Locate the cell with the specified text and output its [X, Y] center coordinate. 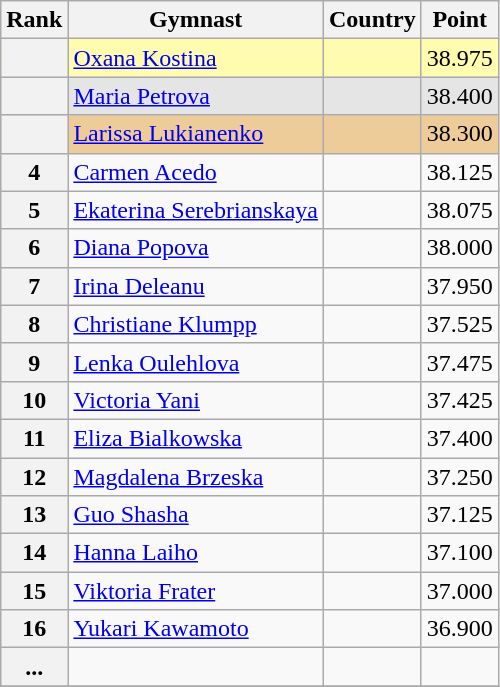
11 [34, 438]
Yukari Kawamoto [196, 629]
37.475 [460, 362]
15 [34, 591]
38.400 [460, 96]
Ekaterina Serebrianskaya [196, 210]
Viktoria Frater [196, 591]
7 [34, 286]
4 [34, 172]
5 [34, 210]
Victoria Yani [196, 400]
16 [34, 629]
Hanna Laiho [196, 553]
37.250 [460, 477]
Larissa Lukianenko [196, 134]
10 [34, 400]
... [34, 667]
37.000 [460, 591]
37.525 [460, 324]
12 [34, 477]
37.125 [460, 515]
Christiane Klumpp [196, 324]
Guo Shasha [196, 515]
6 [34, 248]
38.975 [460, 58]
Magdalena Brzeska [196, 477]
Diana Popova [196, 248]
Carmen Acedo [196, 172]
37.950 [460, 286]
8 [34, 324]
36.900 [460, 629]
37.400 [460, 438]
Irina Deleanu [196, 286]
38.075 [460, 210]
Country [372, 20]
37.425 [460, 400]
38.000 [460, 248]
Lenka Oulehlova [196, 362]
38.300 [460, 134]
9 [34, 362]
Gymnast [196, 20]
Maria Petrova [196, 96]
Rank [34, 20]
13 [34, 515]
14 [34, 553]
Eliza Bialkowska [196, 438]
38.125 [460, 172]
Oxana Kostina [196, 58]
Point [460, 20]
37.100 [460, 553]
